Determine the [x, y] coordinate at the center of the cell enclosing the given text.  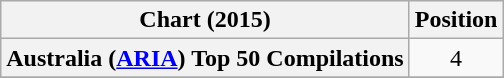
4 [456, 58]
Australia (ARIA) Top 50 Compilations [205, 58]
Position [456, 20]
Chart (2015) [205, 20]
